Find where the given text appears and provide that cell's center as (X, Y) coordinate. 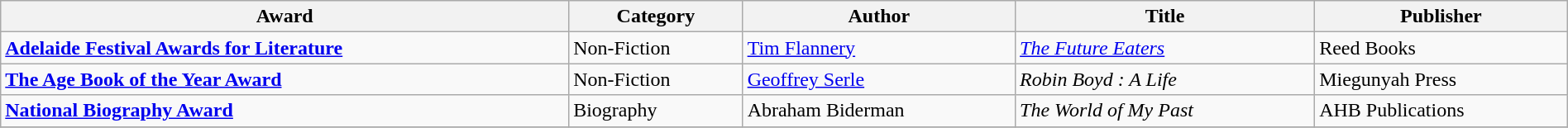
The Future Eaters (1165, 48)
Abraham Biderman (878, 111)
Category (656, 17)
Author (878, 17)
Tim Flannery (878, 48)
Publisher (1441, 17)
Title (1165, 17)
Adelaide Festival Awards for Literature (284, 48)
National Biography Award (284, 111)
AHB Publications (1441, 111)
Reed Books (1441, 48)
Geoffrey Serle (878, 79)
Miegunyah Press (1441, 79)
The Age Book of the Year Award (284, 79)
Biography (656, 111)
The World of My Past (1165, 111)
Robin Boyd : A Life (1165, 79)
Award (284, 17)
